Find where the given text appears and provide that cell's center as (x, y) coordinate. 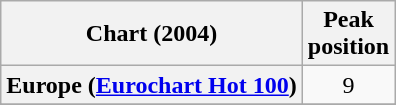
9 (348, 85)
Peakposition (348, 34)
Europe (Eurochart Hot 100) (152, 85)
Chart (2004) (152, 34)
